Detect which cell encompasses the target text, then output its (X, Y) center coordinate. 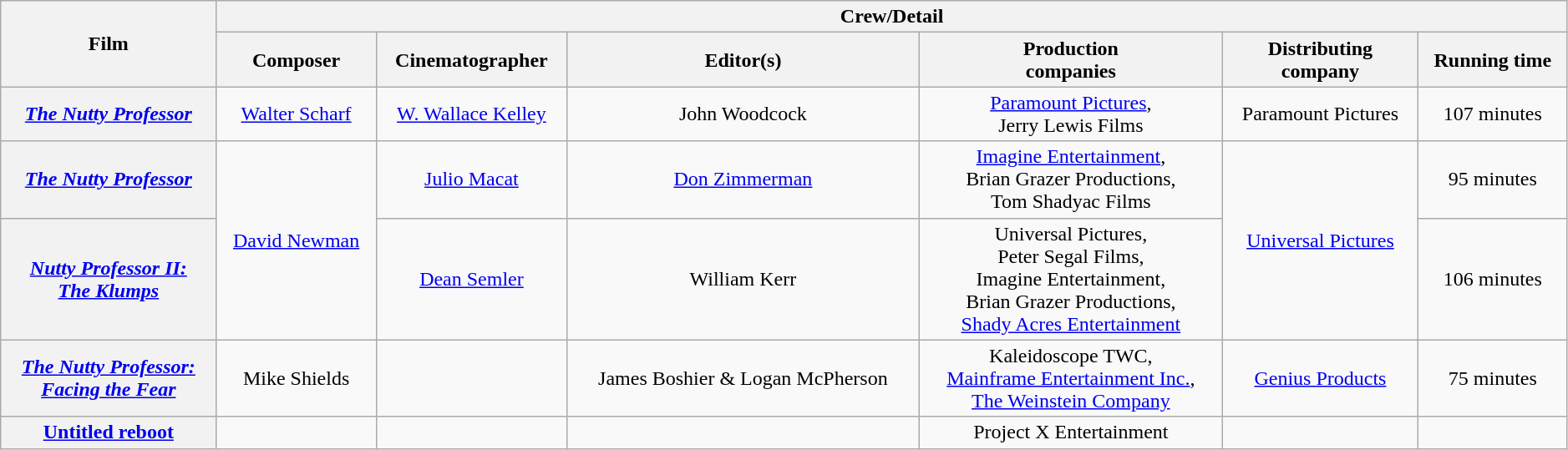
Cinematographer (471, 60)
Don Zimmerman (743, 179)
Distributing company (1321, 60)
106 minutes (1492, 279)
Composer (296, 60)
David Newman (296, 240)
Running time (1492, 60)
Imagine Entertainment, Brian Grazer Productions, Tom Shadyac Films (1071, 179)
Genius Products (1321, 378)
Kaleidoscope TWC, Mainframe Entertainment Inc., The Weinstein Company (1071, 378)
Production companies (1071, 60)
Dean Semler (471, 279)
James Boshier & Logan McPherson (743, 378)
Paramount Pictures, Jerry Lewis Films (1071, 114)
John Woodcock (743, 114)
Film (109, 43)
Nutty Professor II: The Klumps (109, 279)
75 minutes (1492, 378)
Mike Shields (296, 378)
The Nutty Professor: Facing the Fear (109, 378)
Untitled reboot (109, 432)
Julio Macat (471, 179)
Universal Pictures, Peter Segal Films, Imagine Entertainment, Brian Grazer Productions, Shady Acres Entertainment (1071, 279)
Walter Scharf (296, 114)
Crew/Detail (892, 17)
William Kerr (743, 279)
Project X Entertainment (1071, 432)
107 minutes (1492, 114)
95 minutes (1492, 179)
Universal Pictures (1321, 240)
W. Wallace Kelley (471, 114)
Paramount Pictures (1321, 114)
Editor(s) (743, 60)
